From the cell containing the given text, extract its center point as [x, y] coordinate. 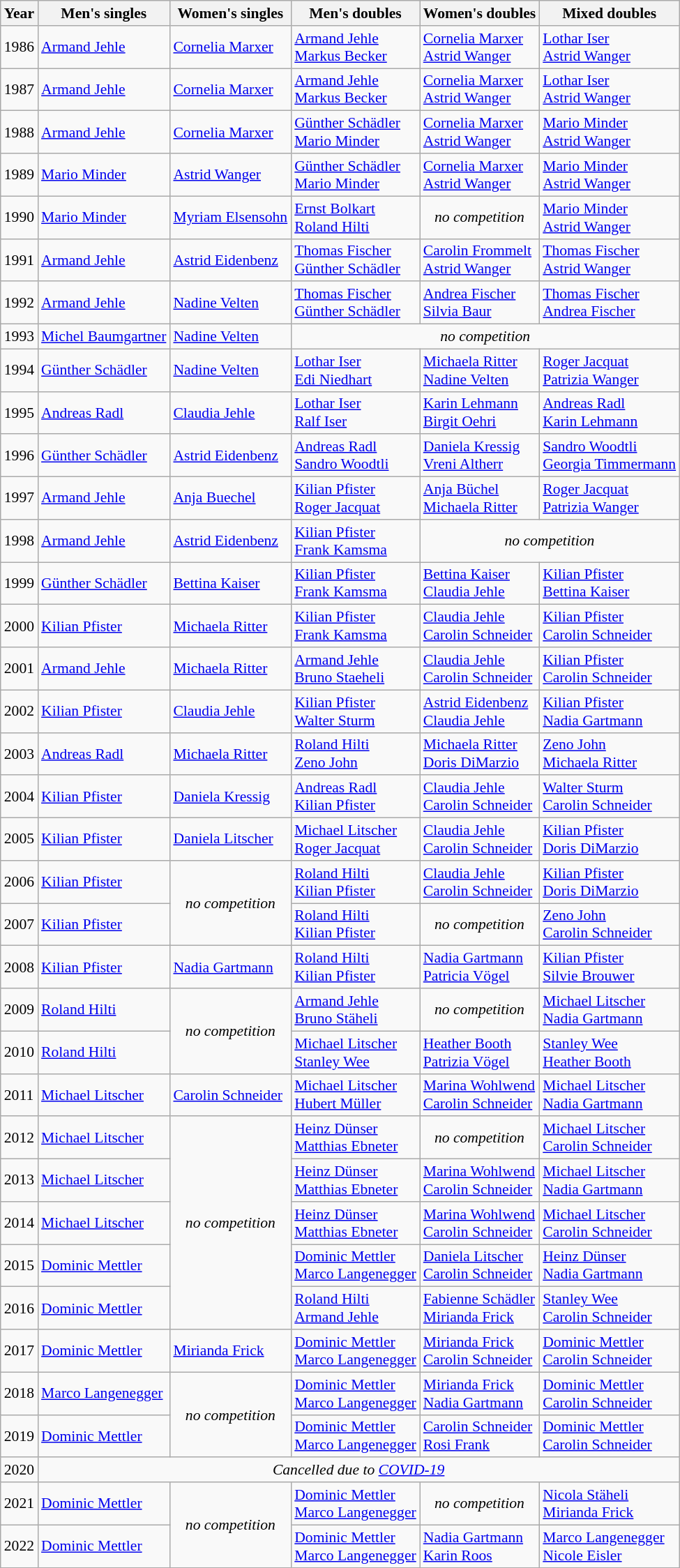
Zeno JohnMichaela Ritter [610, 753]
2017 [20, 1350]
Daniela Kressig [230, 797]
1998 [20, 541]
2020 [20, 1470]
Daniela LitscherCarolin Schneider [480, 1265]
2003 [20, 753]
2004 [20, 797]
Women's doubles [480, 13]
Women's singles [230, 13]
2005 [20, 840]
Kilian PfisterNadia Gartmann [610, 711]
2006 [20, 882]
Daniela Litscher [230, 840]
2001 [20, 668]
Mirianda Frick [230, 1350]
Kilian PfisterBettina Kaiser [610, 583]
2019 [20, 1435]
Marco LangeneggerNicole Eisler [610, 1546]
Kilian PfisterWalter Sturm [356, 711]
1996 [20, 456]
2018 [20, 1394]
Carolin SchneiderRosi Frank [480, 1435]
2007 [20, 925]
1995 [20, 413]
1991 [20, 259]
2016 [20, 1309]
Cancelled due to COVID-19 [358, 1470]
2000 [20, 626]
2009 [20, 1010]
1986 [20, 47]
2002 [20, 711]
Roland HiltiArmand Jehle [356, 1309]
Anja BüchelMichaela Ritter [480, 498]
Bettina Kaiser [230, 583]
1992 [20, 303]
2013 [20, 1180]
1993 [20, 337]
1997 [20, 498]
Andreas RadlKarin Lehmann [610, 413]
Roland HiltiZeno John [356, 753]
Kilian PfisterSilvie Brouwer [610, 967]
2012 [20, 1138]
Andrea FischerSilvia Baur [480, 303]
Zeno JohnCarolin Schneider [610, 925]
Kilian PfisterRoger Jacquat [356, 498]
1999 [20, 583]
Heinz DünserNadia Gartmann [610, 1265]
Myriam Elsensohn [230, 218]
2008 [20, 967]
1994 [20, 370]
1990 [20, 218]
2022 [20, 1546]
1989 [20, 174]
Mixed doubles [610, 13]
Andreas RadlSandro Woodtli [356, 456]
Nadia Gartmann [230, 967]
Men's singles [103, 13]
Michaela RitterNadine Velten [480, 370]
2010 [20, 1052]
Thomas FischerAstrid Wanger [610, 259]
Mirianda FrickCarolin Schneider [480, 1350]
1987 [20, 89]
Michael LitscherHubert Müller [356, 1095]
Bettina KaiserClaudia Jehle [480, 583]
Heather Booth Patrizia Vögel [480, 1052]
Marco Langenegger [103, 1394]
Karin LehmannBirgit Oehri [480, 413]
2015 [20, 1265]
2021 [20, 1504]
Year [20, 13]
Astrid Wanger [230, 174]
Nicola StäheliMirianda Frick [610, 1504]
Michaela RitterDoris DiMarzio [480, 753]
Stanley WeeHeather Booth [610, 1052]
Carolin Schneider [230, 1095]
Lothar IserEdi Niedhart [356, 370]
Astrid EidenbenzClaudia Jehle [480, 711]
1988 [20, 133]
Nadia Gartmann Patricia Vögel [480, 967]
Nadia GartmannKarin Roos [480, 1546]
Anja Buechel [230, 498]
Armand JehleBruno Stäheli [356, 1010]
Michael LitscherRoger Jacquat [356, 840]
Lothar IserRalf Iser [356, 413]
Michael LitscherStanley Wee [356, 1052]
Sandro WoodtliGeorgia Timmermann [610, 456]
Walter SturmCarolin Schneider [610, 797]
Men's doubles [356, 13]
Thomas FischerAndrea Fischer [610, 303]
Fabienne SchädlerMirianda Frick [480, 1309]
Stanley WeeCarolin Schneider [610, 1309]
Ernst BolkartRoland Hilti [356, 218]
Andreas RadlKilian Pfister [356, 797]
2011 [20, 1095]
Michel Baumgartner [103, 337]
Carolin FrommeltAstrid Wanger [480, 259]
Armand JehleBruno Staeheli [356, 668]
Mirianda FrickNadia Gartmann [480, 1394]
2014 [20, 1223]
Daniela KressigVreni Altherr [480, 456]
